Pinpoint the cell where the given text exists, returning its [x, y] midpoint coordinate. 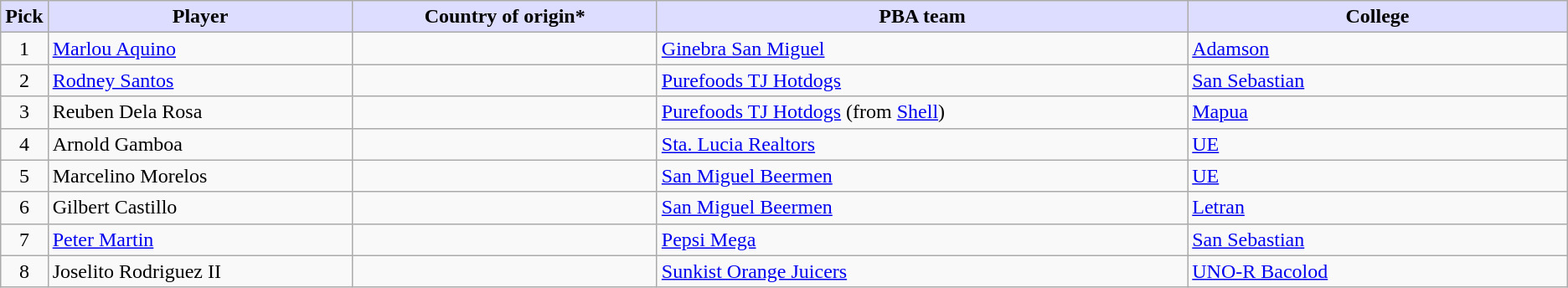
Reuben Dela Rosa [200, 112]
Sta. Lucia Realtors [921, 144]
Purefoods TJ Hotdogs (from Shell) [921, 112]
8 [24, 271]
PBA team [921, 17]
Arnold Gamboa [200, 144]
Marcelino Morelos [200, 176]
7 [24, 239]
4 [24, 144]
6 [24, 208]
Rodney Santos [200, 80]
Country of origin* [504, 17]
Mapua [1378, 112]
Letran [1378, 208]
Peter Martin [200, 239]
College [1378, 17]
Marlou Aquino [200, 49]
Sunkist Orange Juicers [921, 271]
Ginebra San Miguel [921, 49]
Pick [24, 17]
Purefoods TJ Hotdogs [921, 80]
Pepsi Mega [921, 239]
5 [24, 176]
Gilbert Castillo [200, 208]
Player [200, 17]
1 [24, 49]
2 [24, 80]
Adamson [1378, 49]
UNO-R Bacolod [1378, 271]
Joselito Rodriguez II [200, 271]
3 [24, 112]
